Detect which cell encompasses the target text, then output its [x, y] center coordinate. 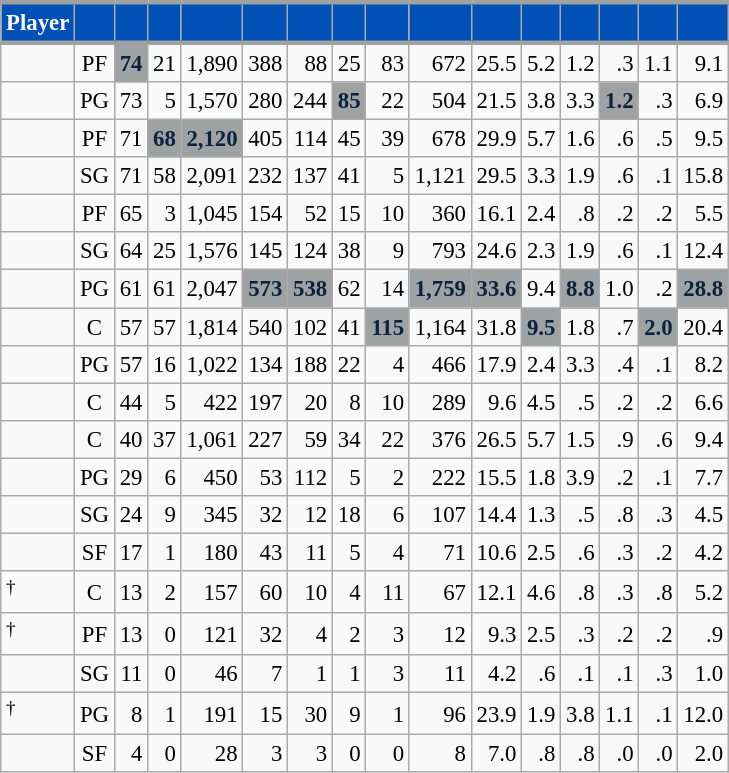
2,047 [212, 289]
46 [212, 674]
83 [388, 62]
28.8 [703, 289]
85 [348, 101]
65 [130, 214]
124 [310, 251]
74 [130, 62]
222 [440, 477]
40 [130, 439]
388 [266, 62]
450 [212, 477]
24.6 [496, 251]
137 [310, 176]
7 [266, 674]
102 [310, 327]
31.8 [496, 327]
115 [388, 327]
10.6 [496, 552]
52 [310, 214]
188 [310, 364]
17.9 [496, 364]
360 [440, 214]
33.6 [496, 289]
405 [266, 139]
1,164 [440, 327]
45 [348, 139]
422 [212, 402]
29 [130, 477]
8.2 [703, 364]
1,121 [440, 176]
121 [212, 634]
67 [440, 592]
154 [266, 214]
540 [266, 327]
17 [130, 552]
1,570 [212, 101]
58 [164, 176]
3.9 [580, 477]
112 [310, 477]
2,091 [212, 176]
25.5 [496, 62]
26.5 [496, 439]
21 [164, 62]
12.4 [703, 251]
289 [440, 402]
53 [266, 477]
9.6 [496, 402]
37 [164, 439]
59 [310, 439]
.4 [620, 364]
38 [348, 251]
30 [310, 714]
88 [310, 62]
1,759 [440, 289]
16.1 [496, 214]
197 [266, 402]
12.1 [496, 592]
1.5 [580, 439]
191 [212, 714]
73 [130, 101]
1,022 [212, 364]
4.6 [542, 592]
28 [212, 754]
280 [266, 101]
376 [440, 439]
9.3 [496, 634]
21.5 [496, 101]
573 [266, 289]
6.9 [703, 101]
68 [164, 139]
.7 [620, 327]
345 [212, 515]
793 [440, 251]
244 [310, 101]
12.0 [703, 714]
29.9 [496, 139]
1.3 [542, 515]
14.4 [496, 515]
16 [164, 364]
1.6 [580, 139]
8.8 [580, 289]
43 [266, 552]
1,061 [212, 439]
34 [348, 439]
7.7 [703, 477]
114 [310, 139]
145 [266, 251]
672 [440, 62]
157 [212, 592]
64 [130, 251]
62 [348, 289]
9.1 [703, 62]
504 [440, 101]
15.5 [496, 477]
538 [310, 289]
5.5 [703, 214]
60 [266, 592]
29.5 [496, 176]
15.8 [703, 176]
2.3 [542, 251]
134 [266, 364]
14 [388, 289]
96 [440, 714]
1,814 [212, 327]
Player [38, 22]
7.0 [496, 754]
1,890 [212, 62]
2,120 [212, 139]
227 [266, 439]
107 [440, 515]
18 [348, 515]
39 [388, 139]
466 [440, 364]
20 [310, 402]
6.6 [703, 402]
20.4 [703, 327]
232 [266, 176]
1,045 [212, 214]
23.9 [496, 714]
678 [440, 139]
24 [130, 515]
180 [212, 552]
1,576 [212, 251]
44 [130, 402]
